Identify which cell holds the provided text, then report its (x, y) central coordinate. 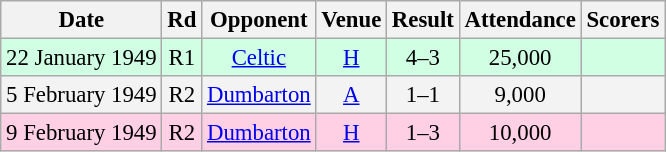
10,000 (520, 133)
5 February 1949 (82, 95)
A (352, 95)
Date (82, 20)
Result (424, 20)
Venue (352, 20)
R1 (182, 58)
Opponent (259, 20)
1–3 (424, 133)
Rd (182, 20)
Celtic (259, 58)
4–3 (424, 58)
Scorers (623, 20)
9,000 (520, 95)
25,000 (520, 58)
9 February 1949 (82, 133)
Attendance (520, 20)
1–1 (424, 95)
22 January 1949 (82, 58)
